Detect which cell encompasses the target text, then output its [x, y] center coordinate. 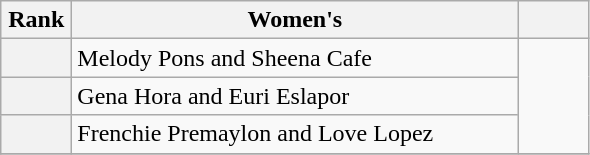
Melody Pons and Sheena Cafe [295, 58]
Gena Hora and Euri Eslapor [295, 96]
Rank [36, 20]
Frenchie Premaylon and Love Lopez [295, 134]
Women's [295, 20]
